Pinpoint the cell where the given text exists, returning its [X, Y] midpoint coordinate. 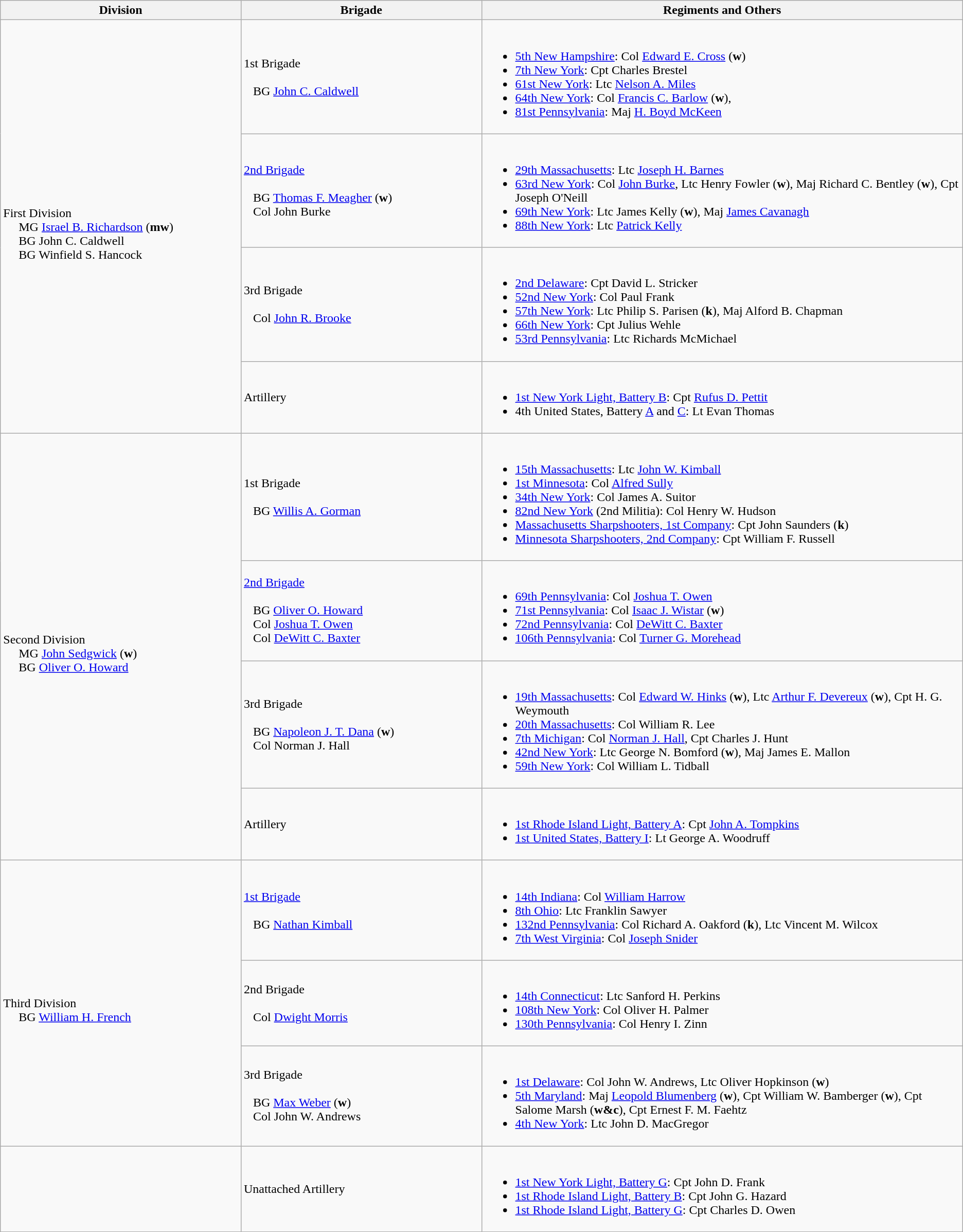
3rd Brigade Col John R. Brooke [361, 305]
Regiments and Others [722, 10]
1st Brigade BG Willis A. Gorman [361, 497]
2nd Brigade BG Thomas F. Meagher (w) Col John Burke [361, 190]
2nd Brigade Col Dwight Morris [361, 1003]
1st Brigade BG Nathan Kimball [361, 910]
First Division MG Israel B. Richardson (mw) BG John C. Caldwell BG Winfield S. Hancock [121, 226]
Third Division BG William H. French [121, 1003]
3rd Brigade BG Napoleon J. T. Dana (w) Col Norman J. Hall [361, 724]
Unattached Artillery [361, 1189]
1st Rhode Island Light, Battery A: Cpt John A. Tompkins1st United States, Battery I: Lt George A. Woodruff [722, 824]
Second Division MG John Sedgwick (w) BG Oliver O. Howard [121, 647]
1st Brigade BG John C. Caldwell [361, 77]
14th Connecticut: Ltc Sanford H. Perkins108th New York: Col Oliver H. Palmer130th Pennsylvania: Col Henry I. Zinn [722, 1003]
3rd Brigade BG Max Weber (w) Col John W. Andrews [361, 1096]
2nd Brigade BG Oliver O. Howard Col Joshua T. Owen Col DeWitt C. Baxter [361, 611]
1st New York Light, Battery B: Cpt Rufus D. Pettit4th United States, Battery A and C: Lt Evan Thomas [722, 397]
Division [121, 10]
Brigade [361, 10]
